For the text-containing cell, return its midpoint in (X, Y) coordinate format. 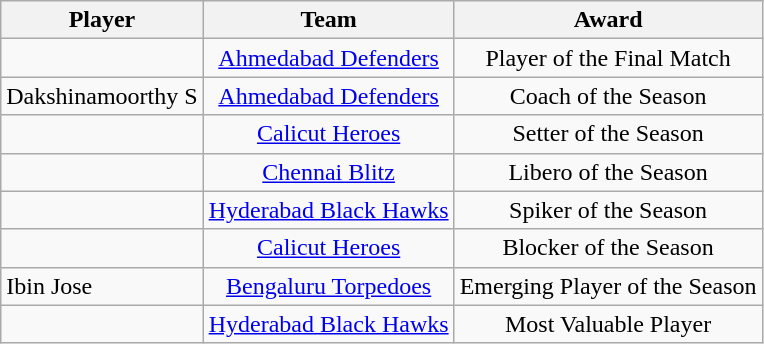
Ibin Jose (102, 286)
Dakshinamoorthy S (102, 96)
Team (328, 20)
Coach of the Season (608, 96)
Bengaluru Torpedoes (328, 286)
Setter of the Season (608, 134)
Blocker of the Season (608, 248)
Award (608, 20)
Player of the Final Match (608, 58)
Chennai Blitz (328, 172)
Libero of the Season (608, 172)
Spiker of the Season (608, 210)
Player (102, 20)
Most Valuable Player (608, 324)
Emerging Player of the Season (608, 286)
